Provide the [x, y] coordinate of the cell's center where the given text is located.  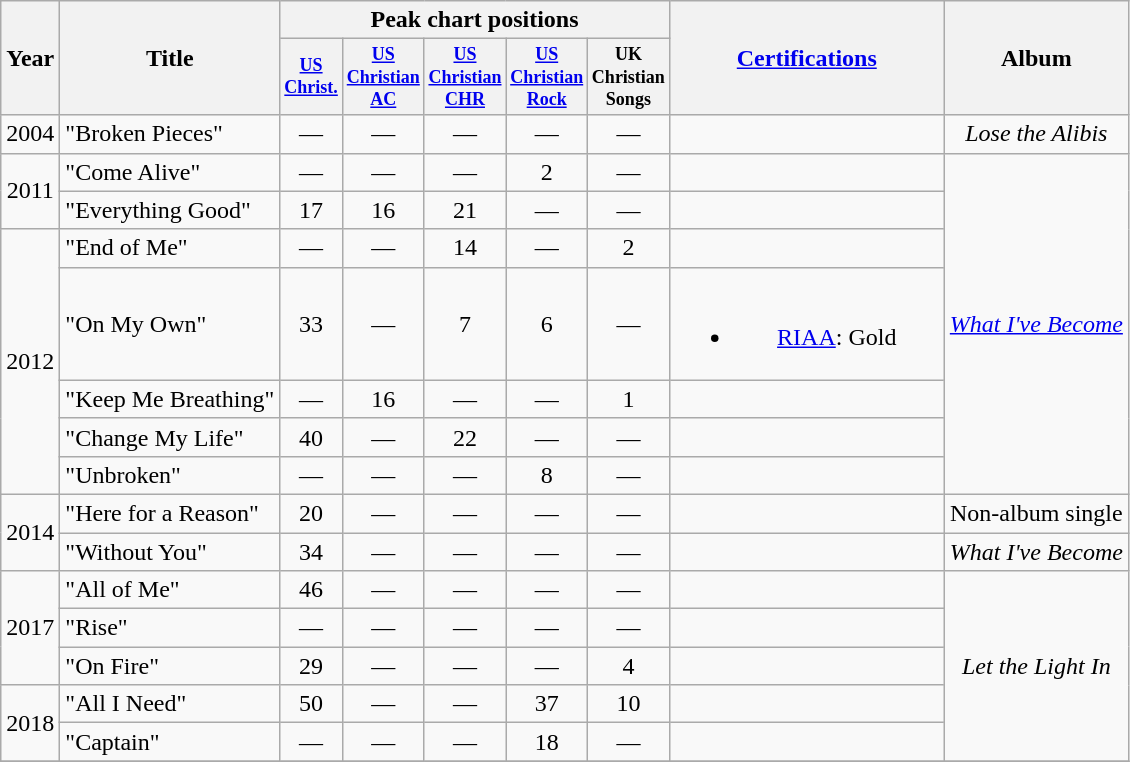
US Christian Rock [547, 77]
"Everything Good" [170, 210]
4 [629, 666]
Let the Light In [1036, 666]
"Come Alive" [170, 172]
21 [465, 210]
Lose the Alibis [1036, 134]
UK Christian Songs [629, 77]
"Broken Pieces" [170, 134]
US Christian CHR [465, 77]
Certifications [806, 58]
"Unbroken" [170, 475]
"Keep Me Breathing" [170, 399]
14 [465, 248]
2011 [30, 191]
29 [312, 666]
18 [547, 742]
46 [312, 590]
6 [547, 324]
"Rise" [170, 628]
2004 [30, 134]
34 [312, 552]
2012 [30, 362]
"Without You" [170, 552]
Title [170, 58]
"End of Me" [170, 248]
8 [547, 475]
20 [312, 513]
"All of Me" [170, 590]
1 [629, 399]
"On Fire" [170, 666]
USChrist. [312, 77]
2018 [30, 723]
2017 [30, 628]
50 [312, 704]
10 [629, 704]
7 [465, 324]
Album [1036, 58]
Year [30, 58]
17 [312, 210]
37 [547, 704]
"On My Own" [170, 324]
22 [465, 437]
Non-album single [1036, 513]
US Christian AC [383, 77]
"Captain" [170, 742]
33 [312, 324]
Peak chart positions [474, 20]
RIAA: Gold [806, 324]
"All I Need" [170, 704]
"Change My Life" [170, 437]
2014 [30, 532]
"Here for a Reason" [170, 513]
40 [312, 437]
